Pinpoint the cell where the given text exists, returning its [X, Y] midpoint coordinate. 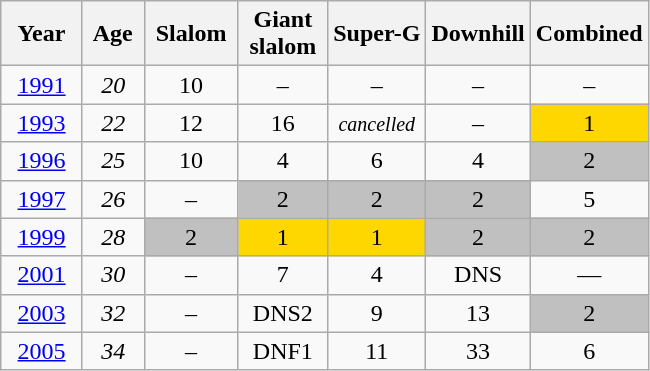
28 [113, 237]
1991 [42, 85]
20 [113, 85]
30 [113, 275]
Slalom [191, 34]
1993 [42, 123]
Combined [589, 34]
2005 [42, 351]
Downhill [478, 34]
DNS [478, 275]
1997 [42, 199]
cancelled [377, 123]
7 [283, 275]
DNS2 [283, 313]
13 [478, 313]
Super-G [377, 34]
34 [113, 351]
33 [478, 351]
9 [377, 313]
— [589, 275]
Giant slalom [283, 34]
16 [283, 123]
32 [113, 313]
Age [113, 34]
2001 [42, 275]
Year [42, 34]
12 [191, 123]
1996 [42, 161]
1999 [42, 237]
2003 [42, 313]
DNF1 [283, 351]
11 [377, 351]
25 [113, 161]
22 [113, 123]
26 [113, 199]
5 [589, 199]
